Locate the cell with the specified text and output its (x, y) center coordinate. 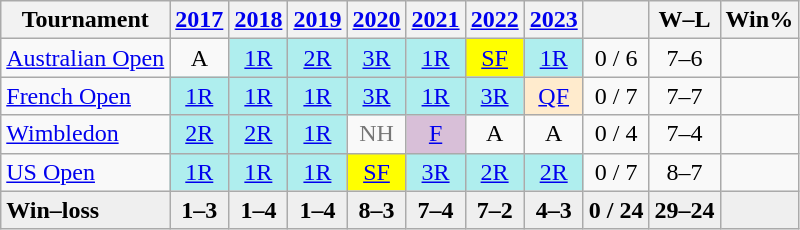
Australian Open (86, 58)
7–6 (684, 58)
2018 (258, 20)
French Open (86, 96)
2019 (318, 20)
1–3 (200, 210)
7–7 (684, 96)
Tournament (86, 20)
7–2 (494, 210)
2017 (200, 20)
8–7 (684, 172)
W–L (684, 20)
2021 (436, 20)
2022 (494, 20)
0 / 4 (616, 134)
US Open (86, 172)
2023 (554, 20)
0 / 6 (616, 58)
NH (376, 134)
F (436, 134)
0 / 24 (616, 210)
29–24 (684, 210)
Wimbledon (86, 134)
QF (554, 96)
8–3 (376, 210)
Win–loss (86, 210)
2020 (376, 20)
4–3 (554, 210)
Win% (760, 20)
